Output the [X, Y] coordinate of the center of the cell containing the given text.  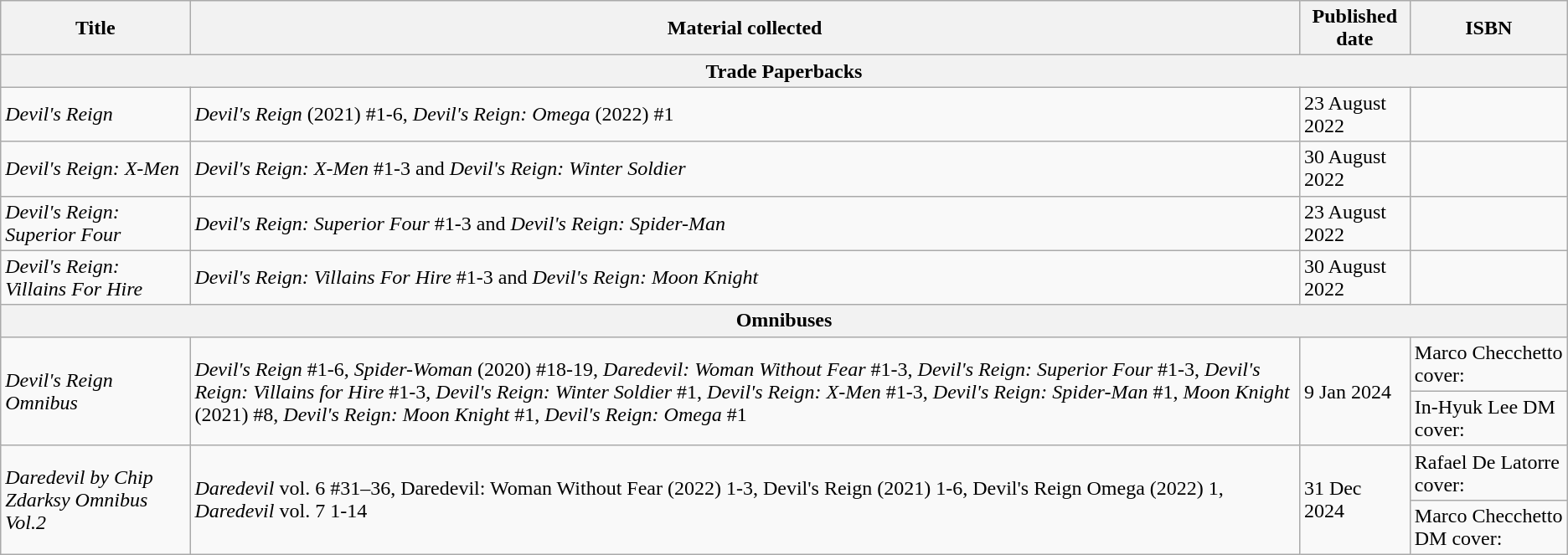
Devil's Reign: Superior Four [95, 223]
Trade Paperbacks [784, 71]
Omnibuses [784, 321]
Rafael De Latorre cover: [1488, 472]
Daredevil by Chip Zdarksy Omnibus Vol.2 [95, 500]
31 Dec 2024 [1354, 500]
Devil's Reign (2021) #1-6, Devil's Reign: Omega (2022) #1 [745, 114]
ISBN [1488, 28]
Devil's Reign [95, 114]
Devil's Reign: X-Men [95, 169]
Devil's Reign Omnibus [95, 391]
Published date [1354, 28]
Devil's Reign: Villains For Hire [95, 278]
Devil's Reign: X-Men #1-3 and Devil's Reign: Winter Soldier [745, 169]
Devil's Reign: Superior Four #1-3 and Devil's Reign: Spider-Man [745, 223]
Title [95, 28]
In-Hyuk Lee DM cover: [1488, 419]
Daredevil vol. 6 #31–36, Daredevil: Woman Without Fear (2022) 1-3, Devil's Reign (2021) 1-6, Devil's Reign Omega (2022) 1, Daredevil vol. 7 1-14 [745, 500]
Material collected [745, 28]
Devil's Reign: Villains For Hire #1-3 and Devil's Reign: Moon Knight [745, 278]
9 Jan 2024 [1354, 391]
Marco Checchetto cover: [1488, 363]
Marco Checchetto DM cover: [1488, 527]
